Provide the (x, y) coordinate of the cell's center where the given text is located.  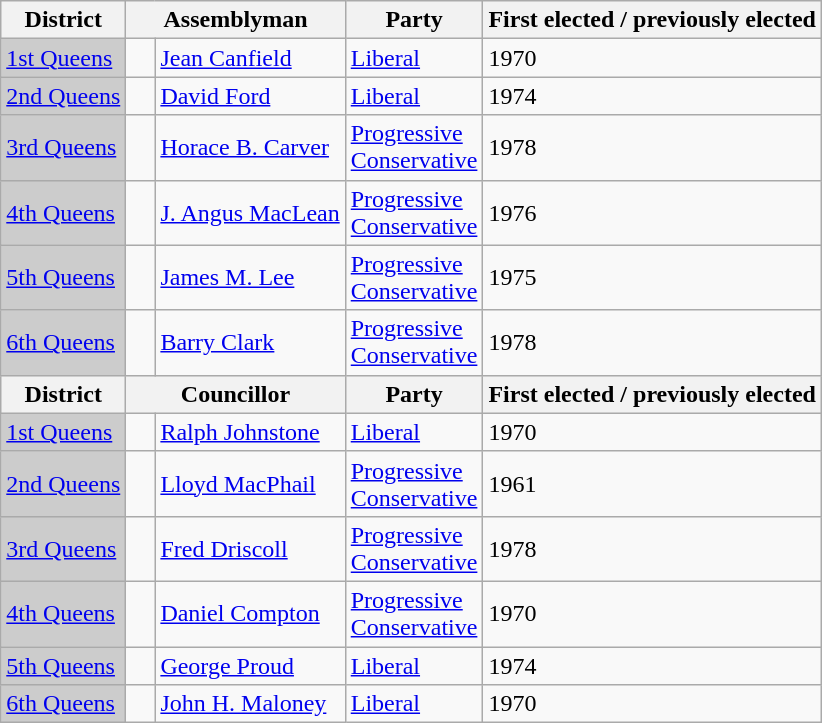
David Ford (250, 96)
John H. Maloney (250, 704)
Councillor (236, 394)
Horace B. Carver (250, 148)
Ralph Johnstone (250, 432)
George Proud (250, 665)
Assemblyman (236, 20)
Fred Driscoll (250, 548)
Barry Clark (250, 342)
J. Angus MacLean (250, 212)
1961 (652, 484)
Jean Canfield (250, 58)
Lloyd MacPhail (250, 484)
1976 (652, 212)
James M. Lee (250, 278)
1975 (652, 278)
Daniel Compton (250, 614)
